For the text-containing cell, return its midpoint in (x, y) coordinate format. 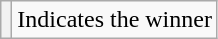
Indicates the winner (115, 20)
